Capture the cell that displays the provided text and extract its [x, y] central coordinate. 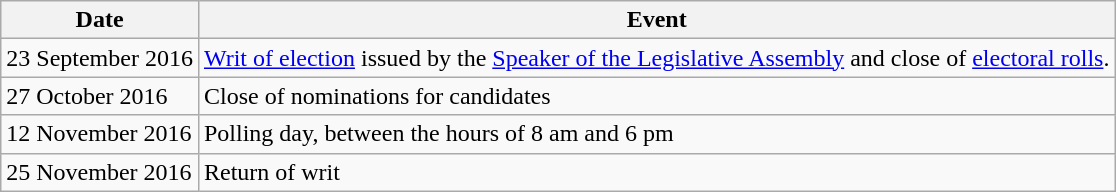
Polling day, between the hours of 8 am and 6 pm [656, 134]
Close of nominations for candidates [656, 96]
23 September 2016 [100, 58]
Date [100, 20]
Return of writ [656, 172]
Writ of election issued by the Speaker of the Legislative Assembly and close of electoral rolls. [656, 58]
12 November 2016 [100, 134]
25 November 2016 [100, 172]
Event [656, 20]
27 October 2016 [100, 96]
